For the text-containing cell, return its midpoint in (x, y) coordinate format. 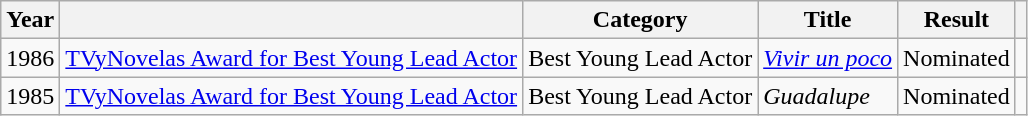
Category (640, 20)
Guadalupe (828, 96)
1986 (30, 58)
Result (957, 20)
Vivir un poco (828, 58)
1985 (30, 96)
Title (828, 20)
Year (30, 20)
